Return [x, y] of the center of cell containing provided text 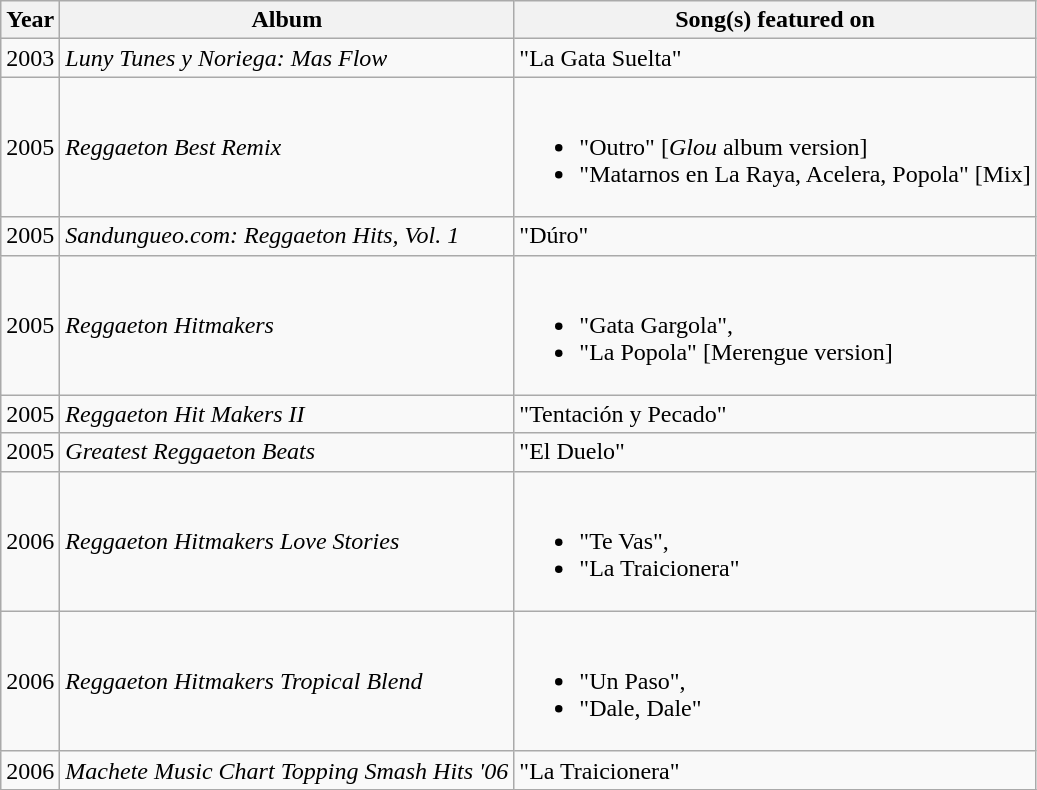
Album [287, 20]
"Outro" [Glou album version]"Matarnos en La Raya, Acelera, Popola" [Mix] [776, 147]
Luny Tunes y Noriega: Mas Flow [287, 58]
"Te Vas","La Traicionera" [776, 541]
Sandungueo.com: Reggaeton Hits, Vol. 1 [287, 236]
Year [30, 20]
"Un Paso","Dale, Dale" [776, 681]
Reggaeton Hit Makers II [287, 414]
"La Gata Suelta" [776, 58]
"El Duelo" [776, 452]
"Gata Gargola","La Popola" [Merengue version] [776, 325]
"Dúro" [776, 236]
Song(s) featured on [776, 20]
Reggaeton Hitmakers Love Stories [287, 541]
2003 [30, 58]
Reggaeton Hitmakers [287, 325]
Machete Music Chart Topping Smash Hits '06 [287, 770]
Reggaeton Hitmakers Tropical Blend [287, 681]
Reggaeton Best Remix [287, 147]
"La Traicionera" [776, 770]
"Tentación y Pecado" [776, 414]
Greatest Reggaeton Beats [287, 452]
